Pinpoint the cell where the given text exists, returning its (X, Y) midpoint coordinate. 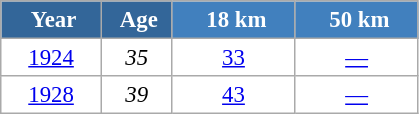
33 (234, 58)
1924 (52, 58)
Year (52, 20)
Age (136, 20)
35 (136, 58)
18 km (234, 20)
50 km (356, 20)
1928 (52, 95)
39 (136, 95)
43 (234, 95)
